Search for the cell housing the specified text and yield its [X, Y] center coordinate. 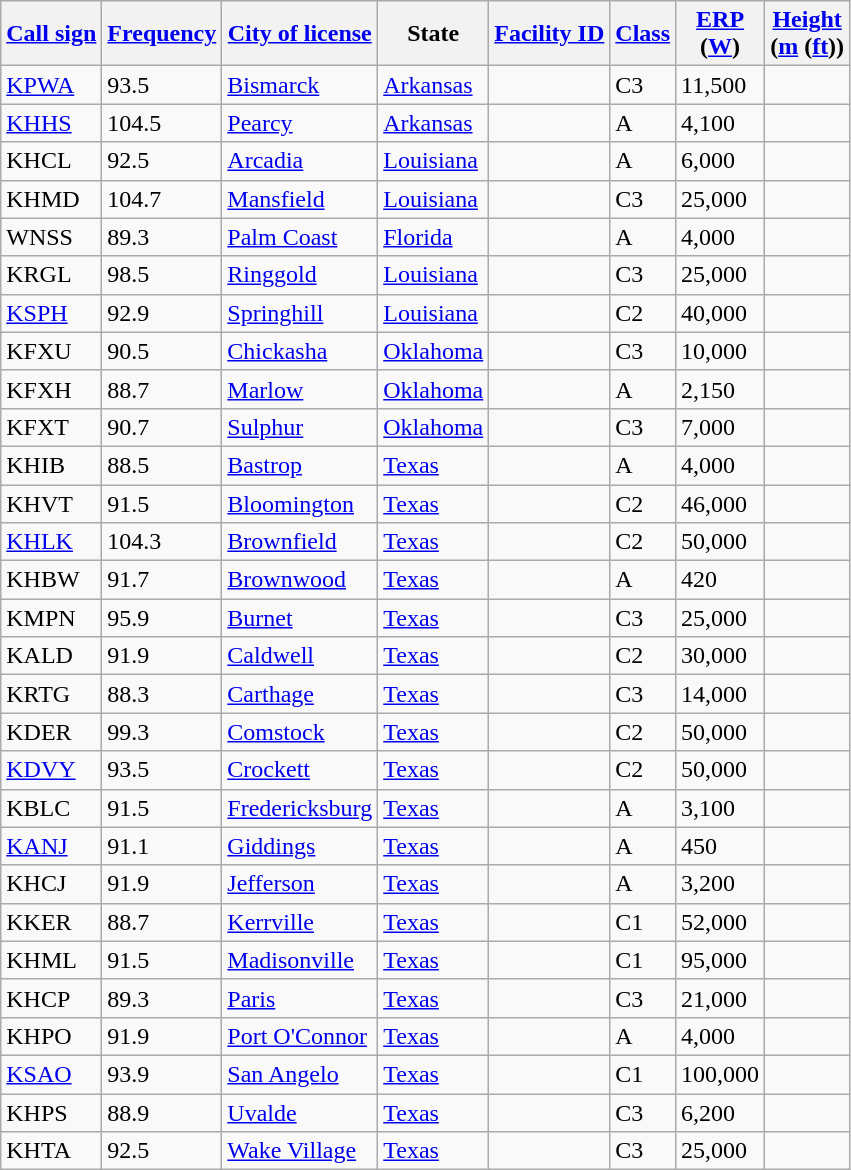
Height(m (ft)) [808, 34]
3,200 [720, 884]
92.9 [162, 313]
Carthage [300, 694]
KBLC [52, 808]
4,100 [720, 123]
KANJ [52, 846]
Springhill [300, 313]
KHCL [52, 161]
91.7 [162, 580]
Bastrop [300, 465]
Marlow [300, 389]
420 [720, 580]
Burnet [300, 618]
88.9 [162, 1113]
Bismarck [300, 85]
Brownwood [300, 580]
KHPO [52, 1036]
Uvalde [300, 1113]
46,000 [720, 503]
KHBW [52, 580]
Kerrville [300, 922]
Facility ID [550, 34]
KFXT [52, 427]
KKER [52, 922]
95.9 [162, 618]
104.5 [162, 123]
KDVY [52, 770]
Madisonville [300, 960]
11,500 [720, 85]
KMPN [52, 618]
KHCJ [52, 884]
Ringgold [300, 275]
ERP(W) [720, 34]
10,000 [720, 351]
KHLK [52, 542]
KALD [52, 656]
95,000 [720, 960]
KFXH [52, 389]
Pearcy [300, 123]
KDER [52, 732]
Brownfield [300, 542]
104.3 [162, 542]
KRTG [52, 694]
91.1 [162, 846]
KSAO [52, 1074]
Fredericksburg [300, 808]
KHVT [52, 503]
21,000 [720, 998]
104.7 [162, 199]
90.7 [162, 427]
Port O'Connor [300, 1036]
Jefferson [300, 884]
88.3 [162, 694]
Mansfield [300, 199]
88.5 [162, 465]
KHHS [52, 123]
Crockett [300, 770]
WNSS [52, 237]
52,000 [720, 922]
6,200 [720, 1113]
KRGL [52, 275]
Paris [300, 998]
Frequency [162, 34]
KPWA [52, 85]
450 [720, 846]
2,150 [720, 389]
Comstock [300, 732]
98.5 [162, 275]
Wake Village [300, 1151]
Caldwell [300, 656]
Call sign [52, 34]
Giddings [300, 846]
KFXU [52, 351]
Arcadia [300, 161]
3,100 [720, 808]
Chickasha [300, 351]
San Angelo [300, 1074]
Class [643, 34]
KHMD [52, 199]
KHML [52, 960]
6,000 [720, 161]
State [434, 34]
100,000 [720, 1074]
30,000 [720, 656]
KHCP [52, 998]
City of license [300, 34]
99.3 [162, 732]
40,000 [720, 313]
KHTA [52, 1151]
93.9 [162, 1074]
Sulphur [300, 427]
KHIB [52, 465]
90.5 [162, 351]
14,000 [720, 694]
KSPH [52, 313]
Palm Coast [300, 237]
7,000 [720, 427]
Bloomington [300, 503]
KHPS [52, 1113]
Florida [434, 237]
